Return the [X, Y] coordinate for the center point of the cell that contains the specified text.  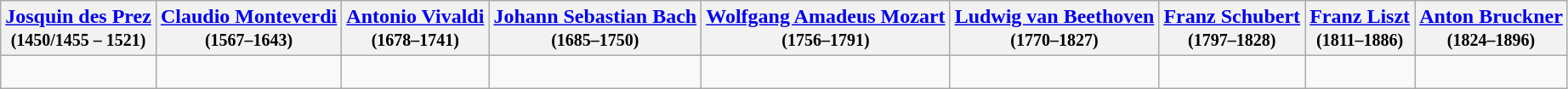
Claudio Monteverdi(1567–1643) [248, 29]
Ludwig van Beethoven(1770–1827) [1054, 29]
Johann Sebastian Bach(1685–1750) [595, 29]
Wolfgang Amadeus Mozart(1756–1791) [826, 29]
Anton Bruckner(1824–1896) [1491, 29]
Antonio Vivaldi(1678–1741) [415, 29]
Franz Schubert(1797–1828) [1232, 29]
Josquin des Prez(1450/1455 – 1521) [78, 29]
Franz Liszt(1811–1886) [1361, 29]
